Locate the cell with the specified text and output its (X, Y) center coordinate. 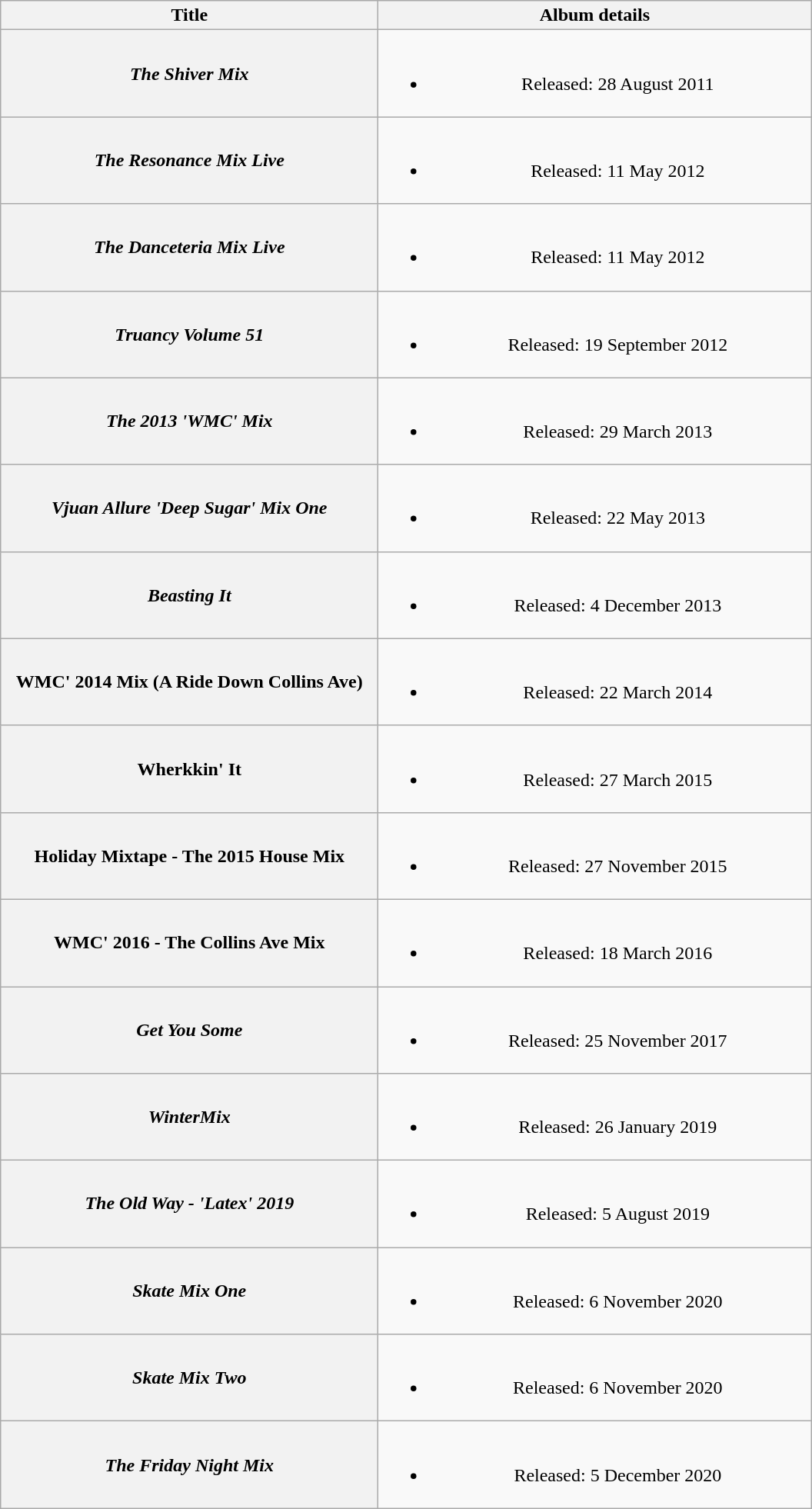
The Shiver Mix (189, 74)
The Danceteria Mix Live (189, 248)
Vjuan Allure 'Deep Sugar' Mix One (189, 508)
The Friday Night Mix (189, 1464)
Released: 28 August 2011 (595, 74)
Released: 19 September 2012 (595, 334)
Released: 26 January 2019 (595, 1117)
Holiday Mixtape - The 2015 House Mix (189, 855)
Released: 27 March 2015 (595, 769)
Released: 27 November 2015 (595, 855)
Wherkkin' It (189, 769)
Released: 4 December 2013 (595, 595)
Released: 22 March 2014 (595, 681)
Skate Mix One (189, 1291)
Released: 25 November 2017 (595, 1029)
Truancy Volume 51 (189, 334)
The Resonance Mix Live (189, 160)
WinterMix (189, 1117)
Released: 18 March 2016 (595, 943)
WMC' 2014 Mix (A Ride Down Collins Ave) (189, 681)
Title (189, 15)
The Old Way - 'Latex' 2019 (189, 1204)
Released: 29 March 2013 (595, 421)
The 2013 'WMC' Mix (189, 421)
Beasting It (189, 595)
Released: 5 December 2020 (595, 1464)
Get You Some (189, 1029)
Released: 22 May 2013 (595, 508)
WMC' 2016 - The Collins Ave Mix (189, 943)
Album details (595, 15)
Released: 5 August 2019 (595, 1204)
Skate Mix Two (189, 1378)
